Extract the [x, y] coordinate from the center of the cell holding the provided text.  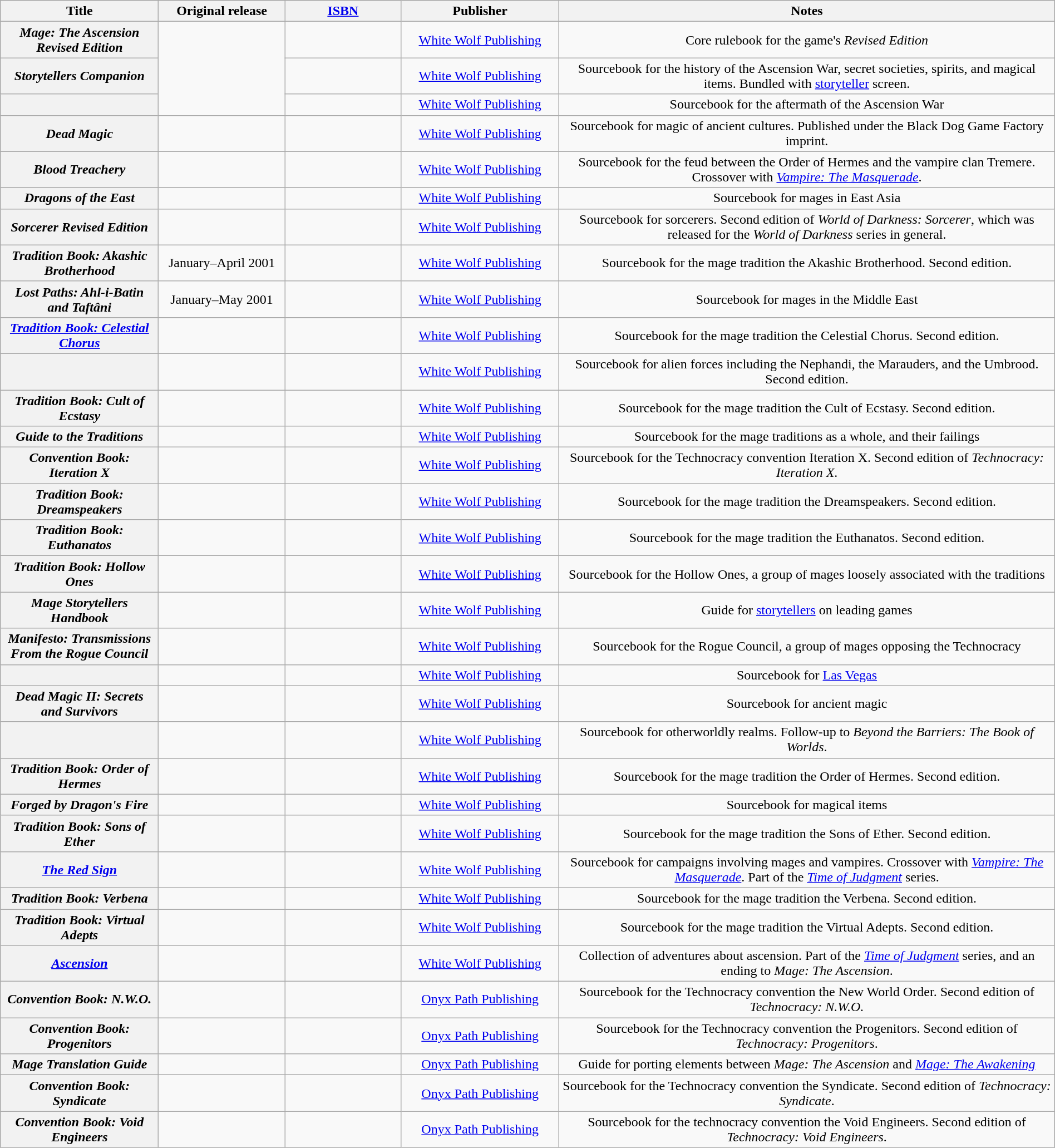
Mage: The Ascension Revised Edition [80, 40]
Sourcebook for the mage tradition the Dreamspeakers. Second edition. [807, 502]
Sourcebook for Las Vegas [807, 675]
Sourcebook for alien forces including the Nephandi, the Marauders, and the Umbrood. Second edition. [807, 372]
January–May 2001 [221, 299]
Forged by Dragon's Fire [80, 805]
Tradition Book: Sons of Ether [80, 834]
Mage Storytellers Handbook [80, 610]
Tradition Book: Order of Hermes [80, 776]
Sourcebook for campaigns involving mages and vampires. Crossover with Vampire: The Masquerade. Part of the Time of Judgment series. [807, 869]
Sourcebook for the Rogue Council, a group of mages opposing the Technocracy [807, 647]
Sourcebook for the history of the Ascension War, secret societies, spirits, and magical items. Bundled with storyteller screen. [807, 76]
Sourcebook for ancient magic [807, 703]
Sourcebook for mages in East Asia [807, 198]
Mage Translation Guide [80, 1065]
Notes [807, 11]
Sourcebook for the mage tradition the Sons of Ether. Second edition. [807, 834]
Sourcebook for the mage tradition the Celestial Chorus. Second edition. [807, 335]
Sourcebook for mages in the Middle East [807, 299]
Convention Book: Progenitors [80, 1036]
Sorcerer Revised Edition [80, 227]
Sourcebook for the mage tradition the Akashic Brotherhood. Second edition. [807, 263]
Convention Book: N.W.O. [80, 999]
Ascension [80, 964]
Lost Paths: Ahl-i-Batin and Taftâni [80, 299]
Guide for porting elements between Mage: The Ascension and Mage: The Awakening [807, 1065]
Sourcebook for the Hollow Ones, a group of mages loosely associated with the traditions [807, 574]
Tradition Book: Akashic Brotherhood [80, 263]
Tradition Book: Dreamspeakers [80, 502]
Dragons of the East [80, 198]
Title [80, 11]
Guide for storytellers on leading games [807, 610]
Sourcebook for the mage tradition the Verbena. Second edition. [807, 898]
Sourcebook for the Technocracy convention the Progenitors. Second edition of Technocracy: Progenitors. [807, 1036]
Tradition Book: Verbena [80, 898]
Sourcebook for the mage tradition the Euthanatos. Second edition. [807, 538]
The Red Sign [80, 869]
Collection of adventures about ascension. Part of the Time of Judgment series, and an ending to Mage: The Ascension. [807, 964]
Manifesto: Transmissions From the Rogue Council [80, 647]
Sourcebook for the aftermath of the Ascension War [807, 105]
Sourcebook for sorcerers. Second edition of World of Darkness: Sorcerer, which was released for the World of Darkness series in general. [807, 227]
Sourcebook for the feud between the Order of Hermes and the vampire clan Tremere. Crossover with Vampire: The Masquerade. [807, 169]
Original release [221, 11]
Sourcebook for the mage tradition the Cult of Ecstasy. Second edition. [807, 407]
Sourcebook for the mage traditions as a whole, and their failings [807, 437]
Tradition Book: Cult of Ecstasy [80, 407]
Convention Book: Syndicate [80, 1093]
Dead Magic II: Secrets and Survivors [80, 703]
Sourcebook for the mage tradition the Virtual Adepts. Second edition. [807, 927]
Sourcebook for the Technocracy convention the Syndicate. Second edition of Technocracy: Syndicate. [807, 1093]
Sourcebook for the technocracy convention the Void Engineers. Second edition of Technocracy: Void Engineers. [807, 1130]
Storytellers Companion [80, 76]
Convention Book: Iteration X [80, 465]
Sourcebook for the Technocracy convention the New World Order. Second edition of Technocracy: N.W.O. [807, 999]
Tradition Book: Virtual Adepts [80, 927]
Tradition Book: Celestial Chorus [80, 335]
Sourcebook for otherworldly realms. Follow-up to Beyond the Barriers: The Book of Worlds. [807, 740]
Publisher [480, 11]
Convention Book: Void Engineers [80, 1130]
Sourcebook for magic of ancient cultures. Published under the Black Dog Game Factory imprint. [807, 134]
Tradition Book: Hollow Ones [80, 574]
Core rulebook for the game's Revised Edition [807, 40]
Dead Magic [80, 134]
January–April 2001 [221, 263]
Sourcebook for magical items [807, 805]
Tradition Book: Euthanatos [80, 538]
Sourcebook for the Technocracy convention Iteration X. Second edition of Technocracy: Iteration X. [807, 465]
Blood Treachery [80, 169]
ISBN [343, 11]
Sourcebook for the mage tradition the Order of Hermes. Second edition. [807, 776]
Guide to the Traditions [80, 437]
